Locate the cell with the specified text and output its (X, Y) center coordinate. 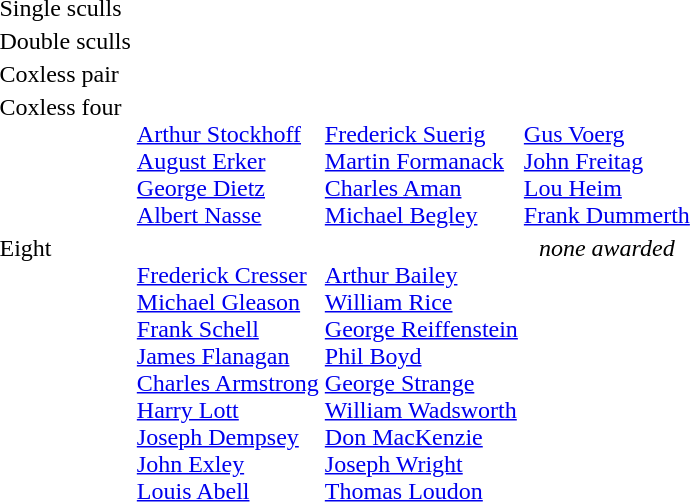
Frederick SuerigMartin FormanackCharles AmanMichael Begley (421, 161)
Arthur StockhoffAugust ErkerGeorge DietzAlbert Nasse (228, 161)
